Capture the cell that displays the provided text and extract its [x, y] central coordinate. 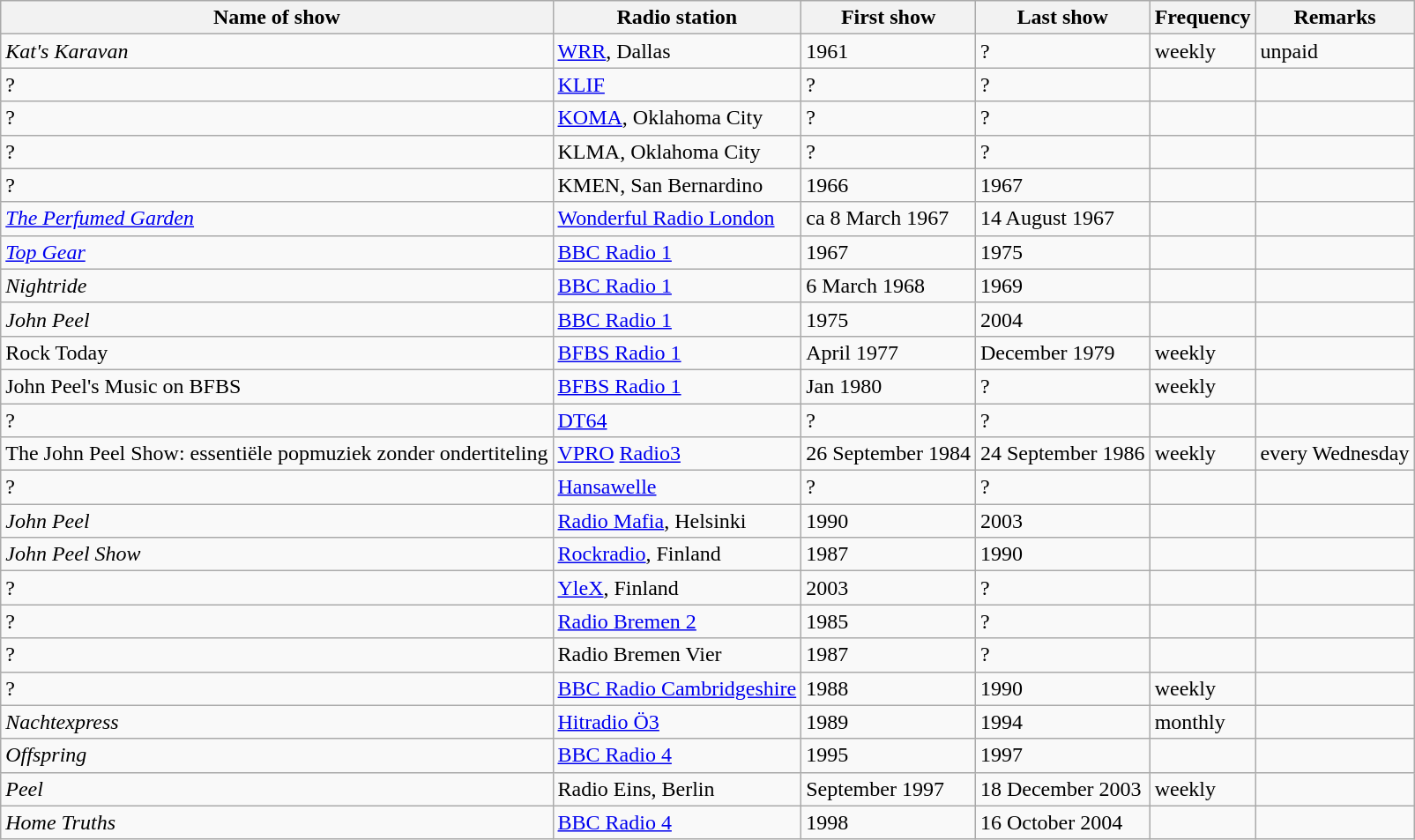
December 1979 [1062, 353]
Home Truths [277, 822]
1985 [889, 621]
KLIF [677, 85]
2004 [1062, 319]
14 August 1967 [1062, 219]
Jan 1980 [889, 386]
6 March 1968 [889, 286]
Last show [1062, 18]
every Wednesday [1335, 454]
Hitradio Ö3 [677, 722]
Rock Today [277, 353]
September 1997 [889, 789]
WRR, Dallas [677, 51]
Radio station [677, 18]
1966 [889, 185]
KOMA, Oklahoma City [677, 118]
Radio Mafia, Helsinki [677, 521]
Radio Eins, Berlin [677, 789]
DT64 [677, 420]
26 September 1984 [889, 454]
monthly [1203, 722]
Rockradio, Finland [677, 554]
John Peel Show [277, 554]
24 September 1986 [1062, 454]
1994 [1062, 722]
1998 [889, 822]
Nachtexpress [277, 722]
The John Peel Show: essentiële popmuziek zonder ondertiteling [277, 454]
Peel [277, 789]
1997 [1062, 755]
16 October 2004 [1062, 822]
1969 [1062, 286]
Radio Bremen 2 [677, 621]
Top Gear [277, 252]
Remarks [1335, 18]
unpaid [1335, 51]
YleX, Finland [677, 588]
Radio Bremen Vier [677, 655]
1988 [889, 688]
18 December 2003 [1062, 789]
Kat's Karavan [277, 51]
KMEN, San Bernardino [677, 185]
First show [889, 18]
Name of show [277, 18]
KLMA, Oklahoma City [677, 152]
Hansawelle [677, 487]
John Peel's Music on BFBS [277, 386]
BBC Radio Cambridgeshire [677, 688]
1995 [889, 755]
ca 8 March 1967 [889, 219]
VPRO Radio3 [677, 454]
1961 [889, 51]
1989 [889, 722]
Wonderful Radio London [677, 219]
The Perfumed Garden [277, 219]
April 1977 [889, 353]
Frequency [1203, 18]
Offspring [277, 755]
Nightride [277, 286]
